Provide the [X, Y] coordinate of the cell's center where the given text is located.  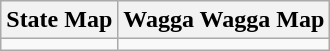
Wagga Wagga Map [224, 20]
State Map [60, 20]
